From the cell containing the given text, extract its center point as (x, y) coordinate. 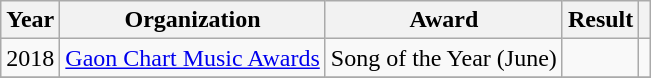
Song of the Year (June) (444, 58)
Gaon Chart Music Awards (193, 58)
2018 (30, 58)
Award (444, 20)
Result (600, 20)
Organization (193, 20)
Year (30, 20)
